Find where the given text appears and provide that cell's center as (x, y) coordinate. 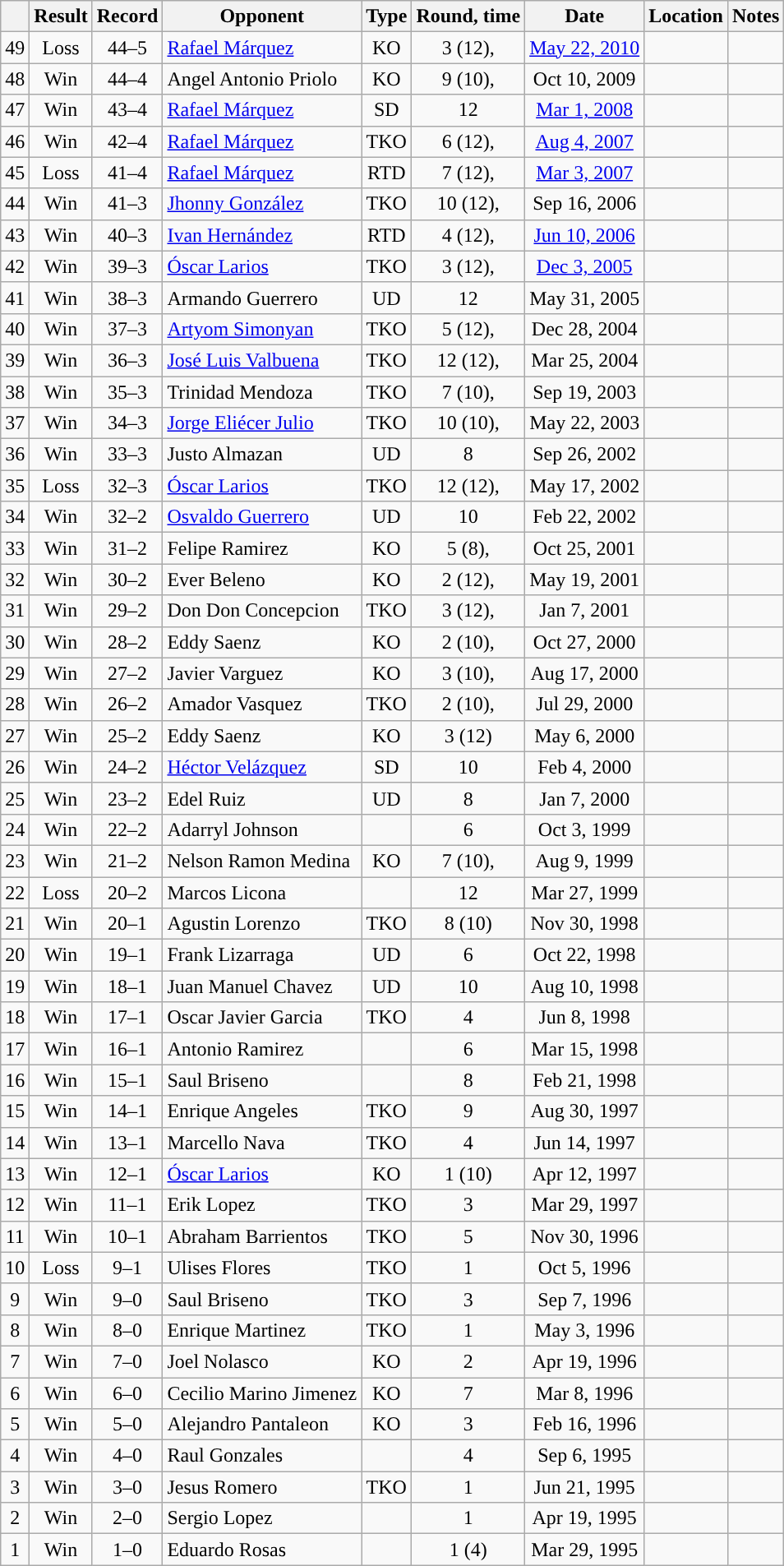
Sep 7, 1996 (585, 1299)
20–1 (127, 924)
Jun 10, 2006 (585, 235)
23–2 (127, 798)
22–2 (127, 829)
41–4 (127, 173)
37 (15, 423)
34–3 (127, 423)
Mar 25, 2004 (585, 360)
29–2 (127, 611)
Aug 10, 1998 (585, 986)
21 (15, 924)
26–2 (127, 704)
25–2 (127, 736)
Oct 5, 1996 (585, 1268)
1 (4) (468, 1550)
39–3 (127, 266)
43–4 (127, 110)
48 (15, 79)
9–1 (127, 1268)
10 (10), (468, 423)
Feb 4, 2000 (585, 767)
43 (15, 235)
Aug 30, 1997 (585, 1111)
27–2 (127, 673)
24–2 (127, 767)
Nov 30, 1996 (585, 1236)
Oct 22, 1998 (585, 955)
5–0 (127, 1425)
Mar 15, 1998 (585, 1049)
Apr 19, 1996 (585, 1361)
May 6, 2000 (585, 736)
4–0 (127, 1456)
Jhonny González (262, 204)
35–3 (127, 392)
36–3 (127, 360)
Jun 8, 1998 (585, 1018)
7 (12), (468, 173)
28–2 (127, 642)
Justo Almazan (262, 455)
Record (127, 16)
39 (15, 360)
Alejandro Pantaleon (262, 1425)
5 (12), (468, 329)
37–3 (127, 329)
Jun 21, 1995 (585, 1487)
Result (61, 16)
May 22, 2003 (585, 423)
20 (15, 955)
38–3 (127, 298)
May 31, 2005 (585, 298)
Eduardo Rosas (262, 1550)
2–0 (127, 1518)
May 17, 2002 (585, 486)
29 (15, 673)
17 (15, 1049)
1–0 (127, 1550)
Ulises Flores (262, 1268)
28 (15, 704)
Apr 19, 1995 (585, 1518)
Location (686, 16)
Notes (755, 16)
José Luis Valbuena (262, 360)
Amador Vasquez (262, 704)
4 (12), (468, 235)
42–4 (127, 141)
Adarryl Johnson (262, 829)
6–0 (127, 1393)
10 (12), (468, 204)
10–1 (127, 1236)
8 (10) (468, 924)
May 19, 2001 (585, 580)
26 (15, 767)
Dec 28, 2004 (585, 329)
27 (15, 736)
Enrique Angeles (262, 1111)
Date (585, 16)
40 (15, 329)
May 22, 2010 (585, 48)
8–0 (127, 1330)
3–0 (127, 1487)
33–3 (127, 455)
Juan Manuel Chavez (262, 986)
25 (15, 798)
33 (15, 548)
Edel Ruiz (262, 798)
Enrique Martinez (262, 1330)
14 (15, 1143)
Mar 29, 1997 (585, 1205)
Jun 14, 1997 (585, 1143)
31–2 (127, 548)
Antonio Ramirez (262, 1049)
41–3 (127, 204)
Erik Lopez (262, 1205)
47 (15, 110)
Raul Gonzales (262, 1456)
Jul 29, 2000 (585, 704)
Héctor Velázquez (262, 767)
Aug 4, 2007 (585, 141)
Ivan Hernández (262, 235)
40–3 (127, 235)
44–4 (127, 79)
17–1 (127, 1018)
30 (15, 642)
13–1 (127, 1143)
11 (15, 1236)
Mar 8, 1996 (585, 1393)
16 (15, 1080)
15 (15, 1111)
9–0 (127, 1299)
Aug 9, 1999 (585, 861)
Feb 16, 1996 (585, 1425)
6 (12), (468, 141)
45 (15, 173)
Mar 29, 1995 (585, 1550)
Nelson Ramon Medina (262, 861)
Dec 3, 2005 (585, 266)
13 (15, 1174)
Artyom Simonyan (262, 329)
44–5 (127, 48)
May 3, 1996 (585, 1330)
42 (15, 266)
32 (15, 580)
Oscar Javier Garcia (262, 1018)
Sep 16, 2006 (585, 204)
Jan 7, 2001 (585, 611)
46 (15, 141)
35 (15, 486)
Marcello Nava (262, 1143)
32–3 (127, 486)
Sep 6, 1995 (585, 1456)
9 (10), (468, 79)
Feb 22, 2002 (585, 517)
3 (12) (468, 736)
38 (15, 392)
Mar 3, 2007 (585, 173)
Oct 25, 2001 (585, 548)
Don Don Concepcion (262, 611)
Frank Lizarraga (262, 955)
Abraham Barrientos (262, 1236)
7–0 (127, 1361)
20–2 (127, 892)
41 (15, 298)
19 (15, 986)
32–2 (127, 517)
31 (15, 611)
19–1 (127, 955)
Sep 19, 2003 (585, 392)
Jesus Romero (262, 1487)
14–1 (127, 1111)
1 (10) (468, 1174)
Marcos Licona (262, 892)
Oct 10, 2009 (585, 79)
Apr 12, 1997 (585, 1174)
22 (15, 892)
Aug 17, 2000 (585, 673)
Joel Nolasco (262, 1361)
Sep 26, 2002 (585, 455)
Jorge Eliécer Julio (262, 423)
Oct 3, 1999 (585, 829)
12–1 (127, 1174)
Felipe Ramirez (262, 548)
Mar 1, 2008 (585, 110)
2 (12), (468, 580)
Ever Beleno (262, 580)
36 (15, 455)
5 (8), (468, 548)
Jan 7, 2000 (585, 798)
Type (386, 16)
30–2 (127, 580)
18–1 (127, 986)
23 (15, 861)
Oct 27, 2000 (585, 642)
Agustin Lorenzo (262, 924)
Round, time (468, 16)
3 (10), (468, 673)
49 (15, 48)
18 (15, 1018)
Feb 21, 1998 (585, 1080)
11–1 (127, 1205)
44 (15, 204)
Armando Guerrero (262, 298)
Nov 30, 1998 (585, 924)
Trinidad Mendoza (262, 392)
Sergio Lopez (262, 1518)
Osvaldo Guerrero (262, 517)
34 (15, 517)
15–1 (127, 1080)
Angel Antonio Priolo (262, 79)
21–2 (127, 861)
24 (15, 829)
Cecilio Marino Jimenez (262, 1393)
Opponent (262, 16)
Javier Varguez (262, 673)
Mar 27, 1999 (585, 892)
16–1 (127, 1049)
